Identify which cell holds the provided text, then report its (X, Y) central coordinate. 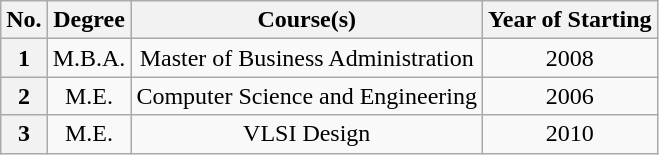
VLSI Design (307, 134)
2008 (570, 58)
2006 (570, 96)
Degree (89, 20)
Master of Business Administration (307, 58)
Course(s) (307, 20)
No. (24, 20)
2 (24, 96)
2010 (570, 134)
Year of Starting (570, 20)
1 (24, 58)
3 (24, 134)
M.B.A. (89, 58)
Computer Science and Engineering (307, 96)
